Pinpoint the cell where the given text exists, returning its (x, y) midpoint coordinate. 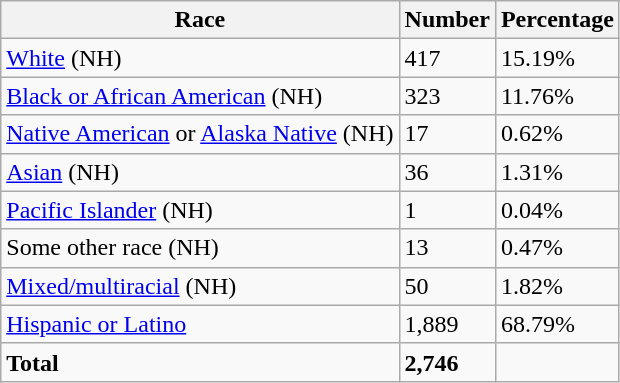
417 (447, 58)
68.79% (557, 324)
Number (447, 20)
15.19% (557, 58)
36 (447, 172)
1.31% (557, 172)
Black or African American (NH) (200, 96)
0.47% (557, 248)
13 (447, 248)
323 (447, 96)
Hispanic or Latino (200, 324)
1,889 (447, 324)
White (NH) (200, 58)
Mixed/multiracial (NH) (200, 286)
Native American or Alaska Native (NH) (200, 134)
Race (200, 20)
2,746 (447, 362)
Some other race (NH) (200, 248)
1.82% (557, 286)
0.62% (557, 134)
0.04% (557, 210)
50 (447, 286)
Percentage (557, 20)
Pacific Islander (NH) (200, 210)
Asian (NH) (200, 172)
1 (447, 210)
11.76% (557, 96)
17 (447, 134)
Total (200, 362)
